Capture the cell that displays the provided text and extract its (x, y) central coordinate. 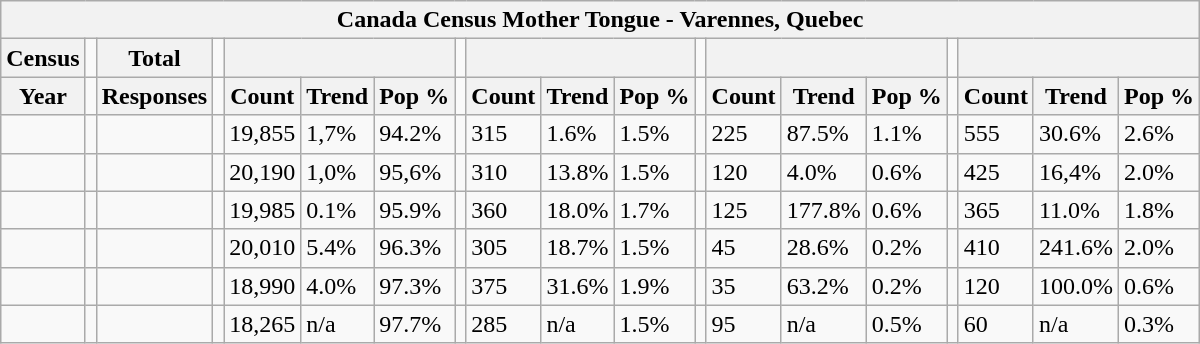
241.6% (1076, 248)
360 (504, 210)
555 (996, 134)
Canada Census Mother Tongue - Varennes, Quebec (600, 20)
177.8% (824, 210)
1.8% (1158, 210)
28.6% (824, 248)
375 (504, 286)
35 (744, 286)
0.3% (1158, 324)
13.8% (578, 172)
96.3% (414, 248)
1,0% (338, 172)
20,010 (262, 248)
16,4% (1076, 172)
18,265 (262, 324)
1,7% (338, 134)
1.1% (906, 134)
285 (504, 324)
31.6% (578, 286)
18.7% (578, 248)
Census (43, 58)
95 (744, 324)
410 (996, 248)
5.4% (338, 248)
60 (996, 324)
315 (504, 134)
Responses (154, 96)
97.7% (414, 324)
11.0% (1076, 210)
Total (154, 58)
20,190 (262, 172)
63.2% (824, 286)
Year (43, 96)
365 (996, 210)
87.5% (824, 134)
45 (744, 248)
18.0% (578, 210)
94.2% (414, 134)
1.9% (654, 286)
95,6% (414, 172)
1.6% (578, 134)
95.9% (414, 210)
30.6% (1076, 134)
225 (744, 134)
97.3% (414, 286)
1.7% (654, 210)
2.6% (1158, 134)
0.5% (906, 324)
425 (996, 172)
100.0% (1076, 286)
305 (504, 248)
0.1% (338, 210)
18,990 (262, 286)
19,855 (262, 134)
19,985 (262, 210)
125 (744, 210)
310 (504, 172)
